Output the (x, y) coordinate of the center of the cell containing the given text.  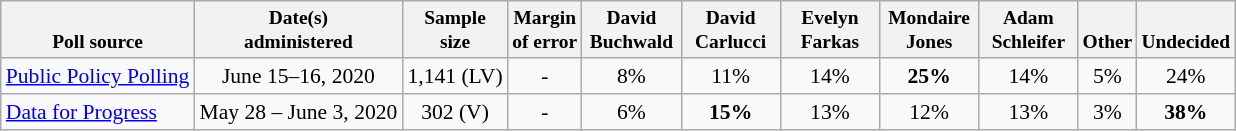
1,141 (LV) (454, 76)
May 28 – June 3, 2020 (298, 112)
38% (1186, 112)
Marginof error (545, 30)
Public Policy Polling (98, 76)
Other (1108, 30)
3% (1108, 112)
MondaireJones (930, 30)
Poll source (98, 30)
EvelynFarkas (830, 30)
DavidCarlucci (730, 30)
6% (632, 112)
Data for Progress (98, 112)
15% (730, 112)
24% (1186, 76)
12% (930, 112)
302 (V) (454, 112)
AdamSchleifer (1028, 30)
Undecided (1186, 30)
8% (632, 76)
DavidBuchwald (632, 30)
June 15–16, 2020 (298, 76)
Date(s)administered (298, 30)
5% (1108, 76)
11% (730, 76)
25% (930, 76)
Samplesize (454, 30)
